Scan for the cell matching the given text and deliver its (X, Y) coordinate at center. 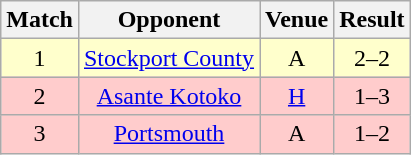
H (297, 96)
Stockport County (168, 58)
Result (372, 20)
Opponent (168, 20)
1 (40, 58)
Match (40, 20)
3 (40, 134)
1–3 (372, 96)
Venue (297, 20)
1–2 (372, 134)
Asante Kotoko (168, 96)
2–2 (372, 58)
2 (40, 96)
Portsmouth (168, 134)
